Output the (x, y) coordinate of the center of the cell containing the given text.  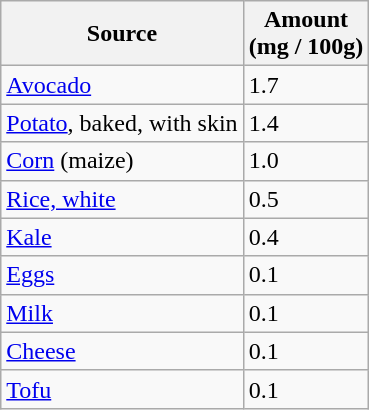
1.4 (306, 123)
0.5 (306, 199)
0.4 (306, 237)
Amount (mg / 100g) (306, 34)
1.0 (306, 161)
Cheese (122, 351)
Avocado (122, 85)
Potato, baked, with skin (122, 123)
1.7 (306, 85)
Kale (122, 237)
Tofu (122, 389)
Rice, white (122, 199)
Milk (122, 313)
Eggs (122, 275)
Corn (maize) (122, 161)
Source (122, 34)
